Pinpoint the cell where the given text exists, returning its [X, Y] midpoint coordinate. 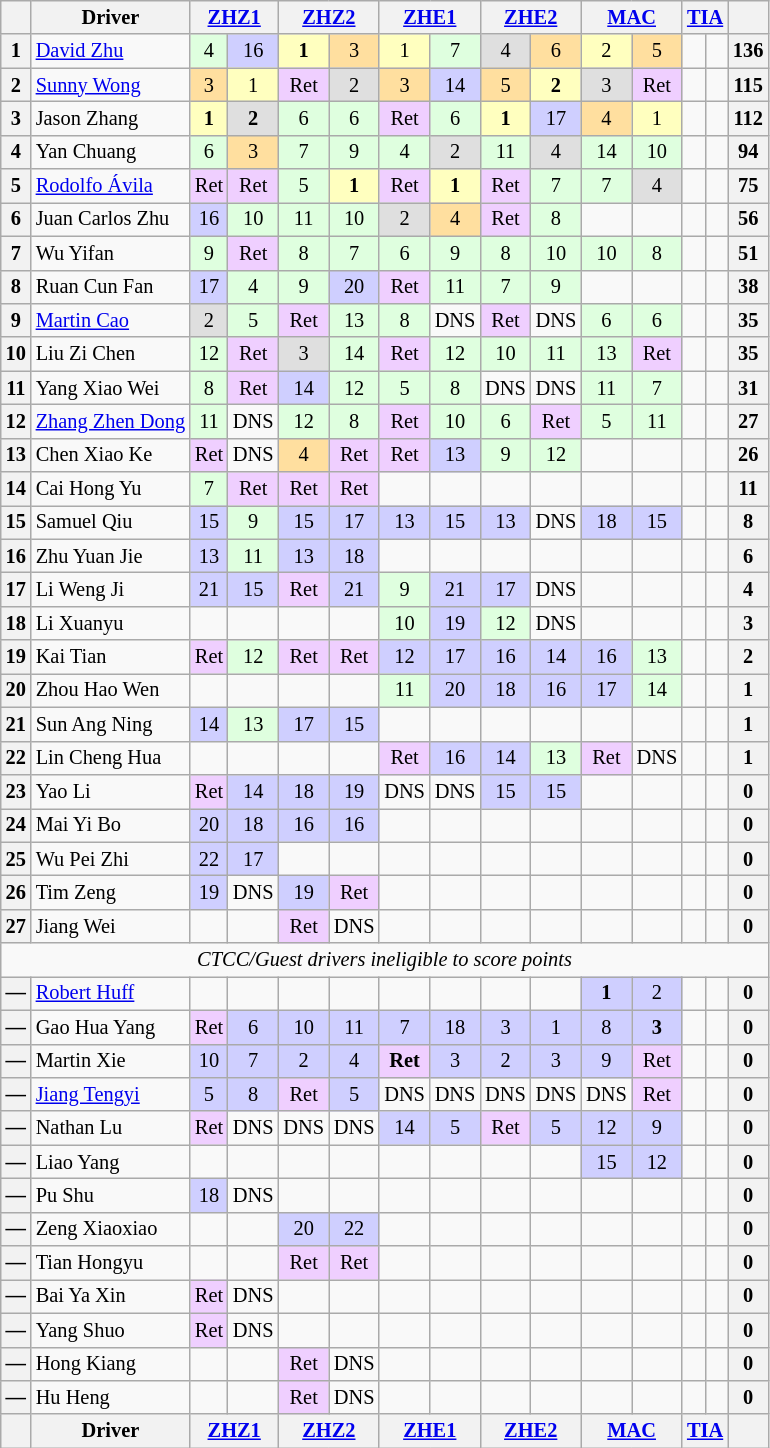
Wu Yifan [110, 253]
Juan Carlos Zhu [110, 219]
Li Weng Ji [110, 589]
Zeng Xiaoxiao [110, 1229]
112 [748, 118]
136 [748, 51]
31 [748, 388]
Wu Pei Zhi [110, 859]
38 [748, 287]
Sunny Wong [110, 85]
Cai Hong Yu [110, 489]
Martin Xie [110, 1061]
Pu Shu [110, 1195]
Jiang Tengyi [110, 1094]
CTCC/Guest drivers ineligible to score points [385, 960]
Zhang Zhen Dong [110, 421]
Sun Ang Ning [110, 724]
Chen Xiao Ke [110, 455]
Tian Hongyu [110, 1263]
Martin Cao [110, 320]
24 [16, 825]
Hu Heng [110, 1397]
Nathan Lu [110, 1128]
Jiang Wei [110, 926]
Liao Yang [110, 1162]
Lin Cheng Hua [110, 758]
Hong Kiang [110, 1364]
Zhu Yuan Jie [110, 556]
Ruan Cun Fan [110, 287]
Mai Yi Bo [110, 825]
23 [16, 791]
115 [748, 85]
Jason Zhang [110, 118]
Rodolfo Ávila [110, 186]
25 [16, 859]
Bai Ya Xin [110, 1296]
Kai Tian [110, 657]
94 [748, 152]
David Zhu [110, 51]
Gao Hua Yang [110, 1027]
Li Xuanyu [110, 623]
Yang Xiao Wei [110, 388]
Zhou Hao Wen [110, 690]
75 [748, 186]
Yao Li [110, 791]
Samuel Qiu [110, 522]
51 [748, 253]
Tim Zeng [110, 892]
56 [748, 219]
Yan Chuang [110, 152]
Yang Shuo [110, 1330]
Robert Huff [110, 993]
Liu Zi Chen [110, 354]
